Search for the cell housing the specified text and yield its (X, Y) center coordinate. 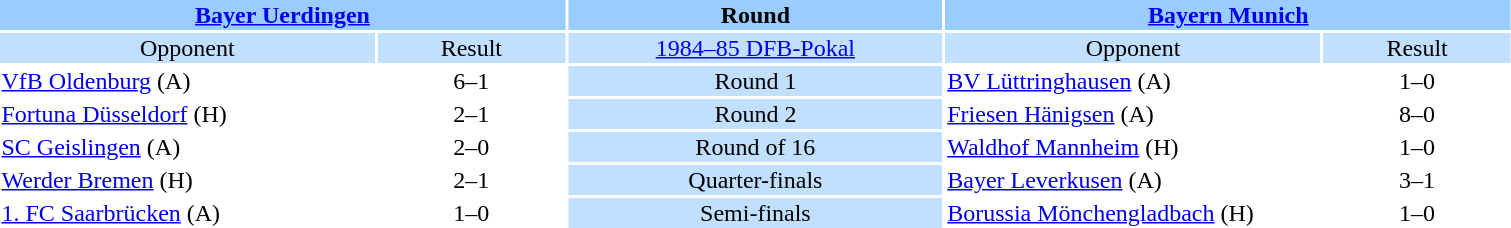
6–1 (472, 81)
Bayern Munich (1228, 15)
Friesen Hänigsen (A) (1134, 114)
Semi-finals (756, 213)
Bayer Uerdingen (282, 15)
Borussia Mönchengladbach (H) (1134, 213)
Round 1 (756, 81)
SC Geislingen (A) (188, 147)
1984–85 DFB-Pokal (756, 48)
Round of 16 (756, 147)
Quarter-finals (756, 180)
3–1 (1416, 180)
VfB Oldenburg (A) (188, 81)
Round (756, 15)
Fortuna Düsseldorf (H) (188, 114)
Bayer Leverkusen (A) (1134, 180)
Round 2 (756, 114)
1. FC Saarbrücken (A) (188, 213)
BV Lüttringhausen (A) (1134, 81)
Werder Bremen (H) (188, 180)
Waldhof Mannheim (H) (1134, 147)
8–0 (1416, 114)
2–0 (472, 147)
